Pinpoint the cell where the given text exists, returning its (X, Y) midpoint coordinate. 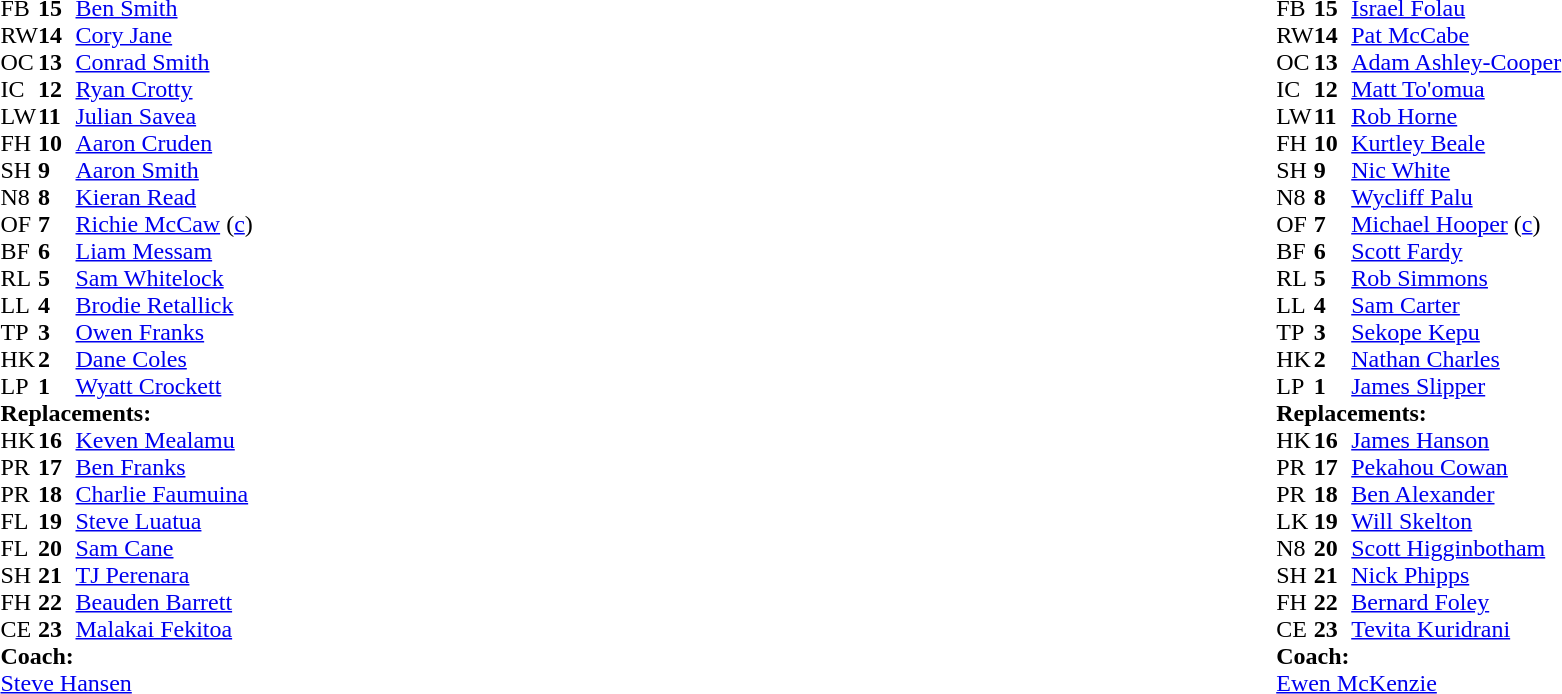
Charlie Faumuina (164, 494)
Wyatt Crockett (164, 386)
Kieran Read (164, 198)
Nic White (1456, 170)
Cory Jane (164, 36)
Tevita Kuridrani (1456, 630)
Ben Franks (164, 468)
Matt To'omua (1456, 90)
Bernard Foley (1456, 602)
James Slipper (1456, 386)
Conrad Smith (164, 62)
Nathan Charles (1456, 360)
Nick Phipps (1456, 576)
Kurtley Beale (1456, 144)
Will Skelton (1456, 522)
Michael Hooper (c) (1456, 224)
Owen Franks (164, 332)
Scott Fardy (1456, 252)
Aaron Smith (164, 170)
Sam Cane (164, 548)
Liam Messam (164, 252)
LK (1295, 522)
Pekahou Cowan (1456, 468)
Ben Alexander (1456, 494)
Ryan Crotty (164, 90)
Adam Ashley-Cooper (1456, 62)
Brodie Retallick (164, 306)
James Hanson (1456, 440)
Beauden Barrett (164, 602)
Pat McCabe (1456, 36)
Dane Coles (164, 360)
Aaron Cruden (164, 144)
Steve Luatua (164, 522)
Julian Savea (164, 116)
Scott Higginbotham (1456, 548)
Richie McCaw (c) (164, 224)
Rob Simmons (1456, 278)
Rob Horne (1456, 116)
Sam Whitelock (164, 278)
Keven Mealamu (164, 440)
Wycliff Palu (1456, 198)
TJ Perenara (164, 576)
Malakai Fekitoa (164, 630)
Sam Carter (1456, 306)
Sekope Kepu (1456, 332)
